Capture the cell that displays the provided text and extract its (x, y) central coordinate. 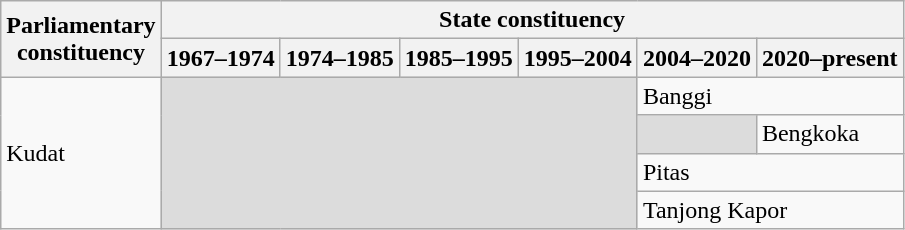
Bengkoka (830, 134)
Parliamentaryconstituency (81, 39)
Kudat (81, 153)
Banggi (770, 96)
Pitas (770, 172)
1974–1985 (340, 58)
Tanjong Kapor (770, 210)
2004–2020 (696, 58)
1967–1974 (220, 58)
1995–2004 (578, 58)
2020–present (830, 58)
1985–1995 (458, 58)
State constituency (532, 20)
